Identify which cell holds the provided text, then report its (X, Y) central coordinate. 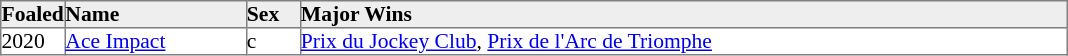
2020 (33, 42)
c (273, 42)
Prix du Jockey Club, Prix de l'Arc de Triomphe (683, 42)
Name (156, 14)
Sex (273, 14)
Major Wins (683, 14)
Foaled (33, 14)
Ace Impact (156, 42)
